Return [X, Y] of the center of cell containing provided text 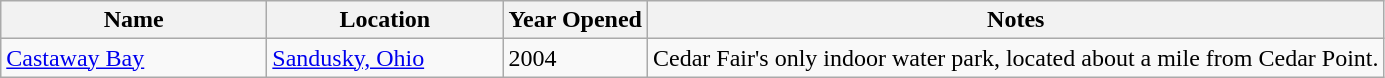
Castaway Bay [134, 58]
Notes [1016, 20]
Name [134, 20]
Year Opened [576, 20]
Location [385, 20]
Sandusky, Ohio [385, 58]
2004 [576, 58]
Cedar Fair's only indoor water park, located about a mile from Cedar Point. [1016, 58]
